Return the (X, Y) coordinate for the center point of the cell that contains the specified text.  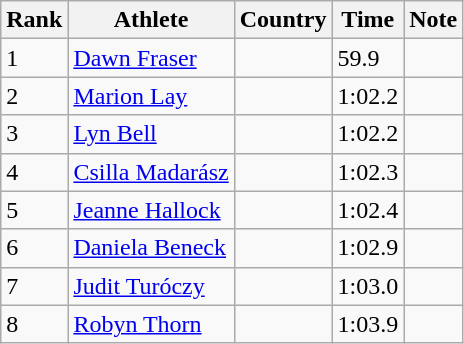
Judit Turóczy (151, 286)
Dawn Fraser (151, 58)
Country (283, 20)
7 (34, 286)
1:02.9 (368, 248)
Marion Lay (151, 96)
Time (368, 20)
Jeanne Hallock (151, 210)
59.9 (368, 58)
1:02.4 (368, 210)
Robyn Thorn (151, 324)
1:02.3 (368, 172)
Lyn Bell (151, 134)
1:03.0 (368, 286)
Athlete (151, 20)
Daniela Beneck (151, 248)
4 (34, 172)
8 (34, 324)
6 (34, 248)
Csilla Madarász (151, 172)
1:03.9 (368, 324)
2 (34, 96)
3 (34, 134)
Rank (34, 20)
1 (34, 58)
Note (434, 20)
5 (34, 210)
